From the cell containing the given text, extract its center point as (x, y) coordinate. 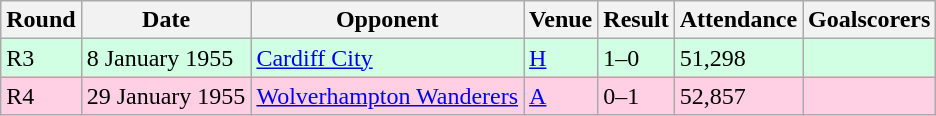
Date (166, 20)
Result (636, 20)
R3 (41, 58)
A (561, 96)
Cardiff City (388, 58)
R4 (41, 96)
1–0 (636, 58)
0–1 (636, 96)
51,298 (738, 58)
H (561, 58)
29 January 1955 (166, 96)
Wolverhampton Wanderers (388, 96)
Goalscorers (870, 20)
Venue (561, 20)
Round (41, 20)
52,857 (738, 96)
8 January 1955 (166, 58)
Attendance (738, 20)
Opponent (388, 20)
